Extract the [X, Y] coordinate from the center of the cell holding the provided text.  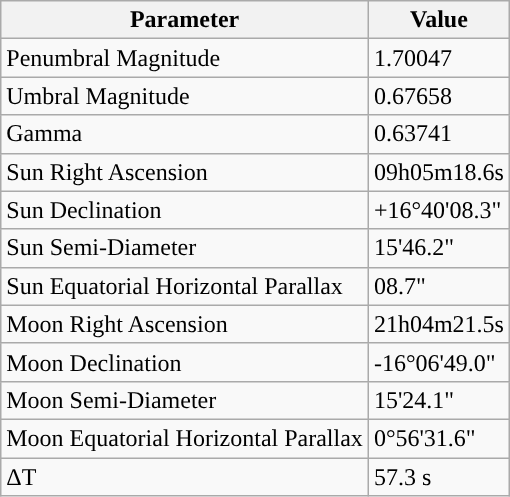
Moon Equatorial Horizontal Parallax [185, 438]
-16°06'49.0" [438, 362]
08.7" [438, 286]
57.3 s [438, 477]
Sun Equatorial Horizontal Parallax [185, 286]
15'24.1" [438, 400]
21h04m21.5s [438, 324]
1.70047 [438, 58]
0.67658 [438, 96]
Parameter [185, 20]
Gamma [185, 134]
Value [438, 20]
Umbral Magnitude [185, 96]
+16°40'08.3" [438, 210]
0°56'31.6" [438, 438]
15'46.2" [438, 248]
Sun Declination [185, 210]
Moon Right Ascension [185, 324]
Moon Semi-Diameter [185, 400]
ΔT [185, 477]
Sun Right Ascension [185, 172]
Penumbral Magnitude [185, 58]
09h05m18.6s [438, 172]
Moon Declination [185, 362]
0.63741 [438, 134]
Sun Semi-Diameter [185, 248]
